Output the [X, Y] coordinate of the center of the cell containing the given text.  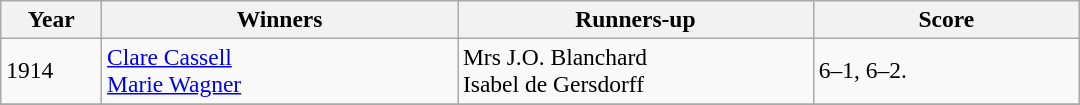
1914 [52, 70]
Score [946, 19]
Mrs J.O. Blanchard Isabel de Gersdorff [636, 70]
6–1, 6–2. [946, 70]
Runners-up [636, 19]
Winners [280, 19]
Year [52, 19]
Clare Cassell Marie Wagner [280, 70]
